Find where the given text appears and provide that cell's center as (x, y) coordinate. 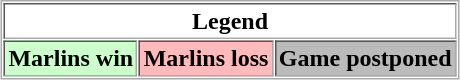
Legend (230, 21)
Marlins loss (206, 58)
Marlins win (71, 58)
Game postponed (365, 58)
